Capture the cell that displays the provided text and extract its [X, Y] central coordinate. 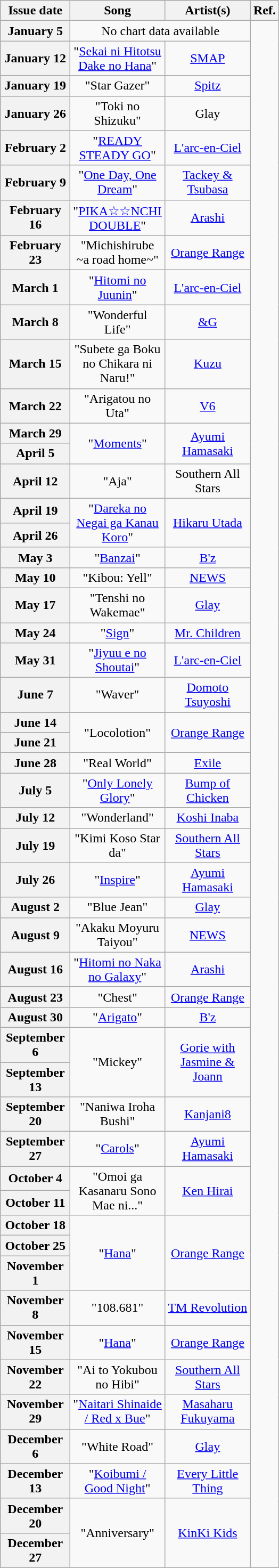
October 18 [35, 1225]
"Inspire" [118, 880]
June 7 [35, 695]
"Blue Jean" [118, 907]
November 1 [35, 1273]
"READY STEADY GO" [118, 148]
"Real World" [118, 763]
TM Revolution [208, 1307]
"Toki no Shizuku" [118, 113]
"Sekai ni Hitotsu Dake no Hana" [118, 59]
March 8 [35, 322]
"Anniversary" [118, 1533]
February 9 [35, 182]
January 5 [35, 31]
"108.681" [118, 1307]
January 19 [35, 86]
August 2 [35, 907]
April 5 [35, 453]
"Kibou: Yell" [118, 578]
October 11 [35, 1203]
December 13 [35, 1481]
"Hitomi no Naka no Galaxy" [118, 970]
March 15 [35, 364]
"Chest" [118, 997]
KinKi Kids [208, 1533]
Bump of Chicken [208, 791]
"Akaku Moyuru Taiyou" [118, 935]
November 22 [35, 1377]
"Ai to Yokubou no Hibi" [118, 1377]
"Moments" [118, 443]
April 12 [35, 481]
No chart data available [161, 31]
Song [118, 11]
Artist(s) [208, 11]
Ken Hirai [208, 1191]
March 1 [35, 288]
September 13 [35, 1079]
December 20 [35, 1515]
"Dareka no Negai ga Kanau Koro" [118, 523]
January 26 [35, 113]
August 23 [35, 997]
"Mickey" [118, 1062]
March 22 [35, 406]
August 9 [35, 935]
Kuzu [208, 364]
"Michishirube ~a road home~" [118, 253]
"Waver" [118, 695]
"Tenshi no Wakemae" [118, 605]
"Arigato" [118, 1017]
"Carols" [118, 1149]
February 16 [35, 217]
"Subete ga Boku no Chikara ni Naru!" [118, 364]
May 10 [35, 578]
August 16 [35, 970]
July 19 [35, 845]
June 28 [35, 763]
"Only Lonely Glory" [118, 791]
July 26 [35, 880]
Every Little Thing [208, 1481]
SMAP [208, 59]
Kanjani8 [208, 1115]
December 6 [35, 1446]
V6 [208, 406]
Ref. [264, 11]
Gorie with Jasmine & Joann [208, 1062]
September 27 [35, 1149]
"Kimi Koso Star da" [118, 845]
January 12 [35, 59]
&G [208, 322]
April 26 [35, 535]
September 20 [35, 1115]
"Star Gazer" [118, 86]
October 25 [35, 1246]
"Koibumi / Good Night" [118, 1481]
March 29 [35, 433]
"Naniwa Iroha Bushi" [118, 1115]
Koshi Inaba [208, 818]
July 12 [35, 818]
November 15 [35, 1343]
"One Day, One Dream" [118, 182]
Domoto Tsuyoshi [208, 695]
"Jiyuu e no Shoutai" [118, 661]
August 30 [35, 1017]
"Aja" [118, 481]
Spitz [208, 86]
April 19 [35, 510]
Tackey & Tsubasa [208, 182]
Issue date [35, 11]
"PIKA☆☆NCHI DOUBLE" [118, 217]
July 5 [35, 791]
"Arigatou no Uta" [118, 406]
November 29 [35, 1412]
May 31 [35, 661]
Exile [208, 763]
May 24 [35, 632]
Mr. Children [208, 632]
"Banzai" [118, 557]
Hikaru Utada [208, 523]
October 4 [35, 1179]
February 23 [35, 253]
June 21 [35, 743]
September 6 [35, 1044]
"Wonderland" [118, 818]
"Hitomi no Juunin" [118, 288]
February 2 [35, 148]
November 8 [35, 1307]
June 14 [35, 722]
May 17 [35, 605]
Masaharu Fukuyama [208, 1412]
"Wonderful Life" [118, 322]
"Locolotion" [118, 733]
"Sign" [118, 632]
"White Road" [118, 1446]
"Naitari Shinaide / Red x Bue" [118, 1412]
May 3 [35, 557]
December 27 [35, 1550]
"Omoi ga Kasanaru Sono Mae ni..." [118, 1191]
